Return [x, y] of the center of cell containing provided text 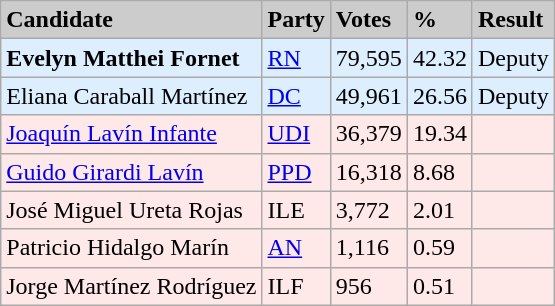
Evelyn Matthei Fornet [132, 58]
1,116 [368, 248]
3,772 [368, 210]
Eliana Caraball Martínez [132, 96]
Patricio Hidalgo Marín [132, 248]
8.68 [440, 172]
956 [368, 286]
0.59 [440, 248]
19.34 [440, 134]
Jorge Martínez Rodríguez [132, 286]
PPD [296, 172]
RN [296, 58]
José Miguel Ureta Rojas [132, 210]
ILE [296, 210]
Guido Girardi Lavín [132, 172]
0.51 [440, 286]
36,379 [368, 134]
26.56 [440, 96]
ILF [296, 286]
Votes [368, 20]
49,961 [368, 96]
Party [296, 20]
42.32 [440, 58]
Result [513, 20]
79,595 [368, 58]
% [440, 20]
AN [296, 248]
UDI [296, 134]
Candidate [132, 20]
2.01 [440, 210]
DC [296, 96]
Joaquín Lavín Infante [132, 134]
16,318 [368, 172]
